Identify which cell holds the provided text, then report its (X, Y) central coordinate. 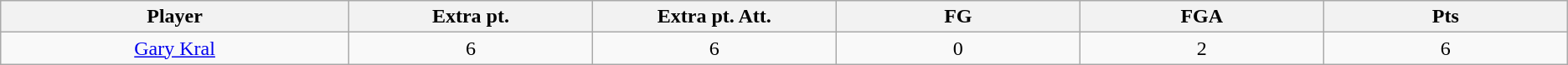
2 (1201, 48)
Pts (1446, 17)
Gary Kral (175, 48)
Player (175, 17)
Extra pt. (471, 17)
FGA (1201, 17)
FG (958, 17)
Extra pt. Att. (714, 17)
0 (958, 48)
